Search for the cell housing the specified text and yield its [x, y] center coordinate. 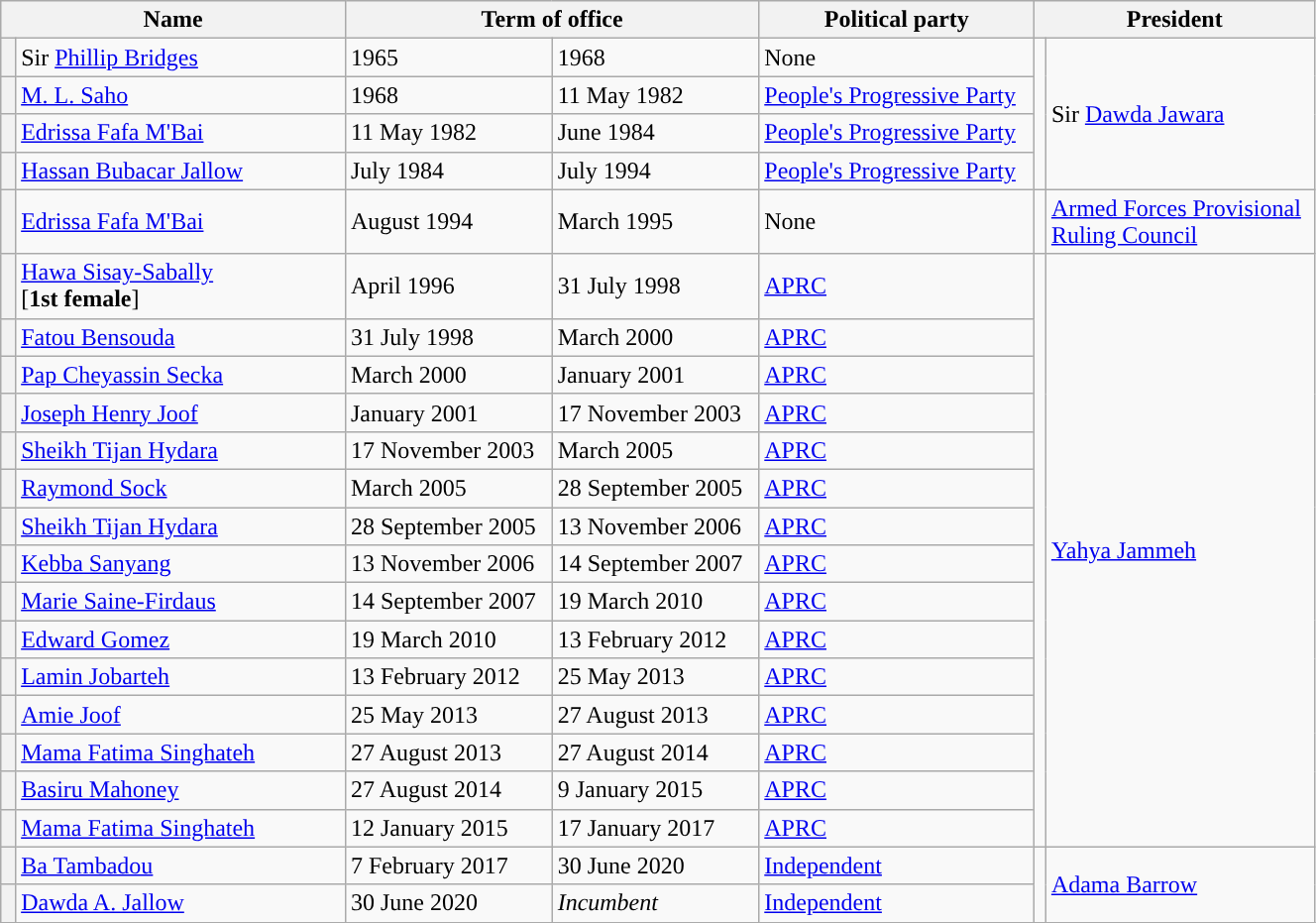
12 January 2015 [448, 828]
April 1996 [448, 286]
Armed Forces Provisional Ruling Council [1179, 222]
President [1174, 20]
Fatou Bensouda [180, 337]
March 1995 [656, 222]
Sir Phillip Bridges [180, 58]
Kebba Sanyang [180, 564]
7 February 2017 [448, 865]
Lamin Jobarteh [180, 677]
Amie Joof [180, 715]
July 1994 [656, 171]
June 1984 [656, 133]
July 1984 [448, 171]
Term of office [551, 20]
17 January 2017 [656, 828]
Hawa Sisay-Sabally [1st female] [180, 286]
Edward Gomez [180, 639]
9 January 2015 [656, 790]
Ba Tambadou [180, 865]
Dawda A. Jallow [180, 903]
Sir Dawda Jawara [1179, 114]
Raymond Sock [180, 488]
Yahya Jammeh [1179, 550]
Basiru Mahoney [180, 790]
Marie Saine-Firdaus [180, 602]
M. L. Saho [180, 95]
1965 [448, 58]
Pap Cheyassin Secka [180, 375]
Hassan Bubacar Jallow [180, 171]
Adama Barrow [1179, 884]
Incumbent [656, 903]
Name [173, 20]
August 1994 [448, 222]
Joseph Henry Joof [180, 412]
Political party [897, 20]
